Find where the given text appears and provide that cell's center as (x, y) coordinate. 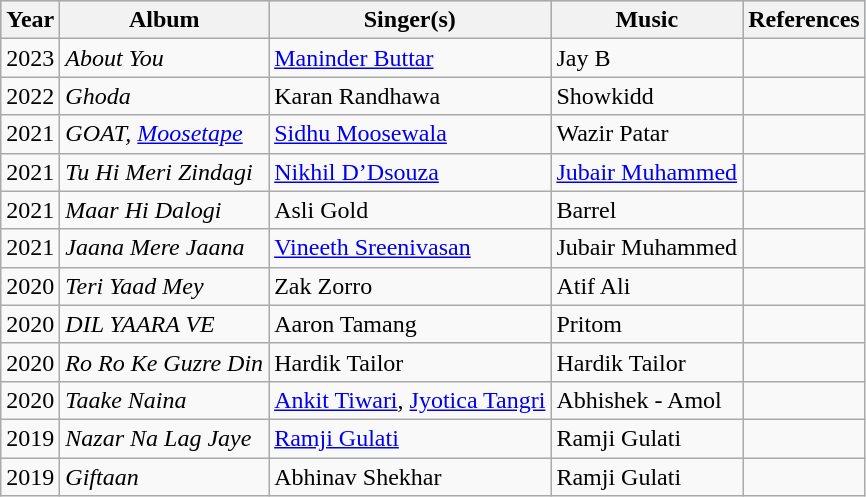
Barrel (647, 210)
Ghoda (164, 96)
GOAT, Moosetape (164, 134)
References (804, 20)
2022 (30, 96)
Jaana Mere Jaana (164, 248)
Taake Naina (164, 400)
Nikhil D’Dsouza (410, 172)
Pritom (647, 324)
DIL YAARA VE (164, 324)
Tu Hi Meri Zindagi (164, 172)
2023 (30, 58)
Abhinav Shekhar (410, 477)
Showkidd (647, 96)
Karan Randhawa (410, 96)
Vineeth Sreenivasan (410, 248)
Jay B (647, 58)
Asli Gold (410, 210)
Album (164, 20)
Ankit Tiwari, Jyotica Tangri (410, 400)
Singer(s) (410, 20)
Ro Ro Ke Guzre Din (164, 362)
Teri Yaad Mey (164, 286)
Nazar Na Lag Jaye (164, 438)
Atif Ali (647, 286)
Maninder Buttar (410, 58)
About You (164, 58)
Year (30, 20)
Abhishek - Amol (647, 400)
Maar Hi Dalogi (164, 210)
Wazir Patar (647, 134)
Zak Zorro (410, 286)
Music (647, 20)
Giftaan (164, 477)
Aaron Tamang (410, 324)
Sidhu Moosewala (410, 134)
